Capture the cell that displays the provided text and extract its [x, y] central coordinate. 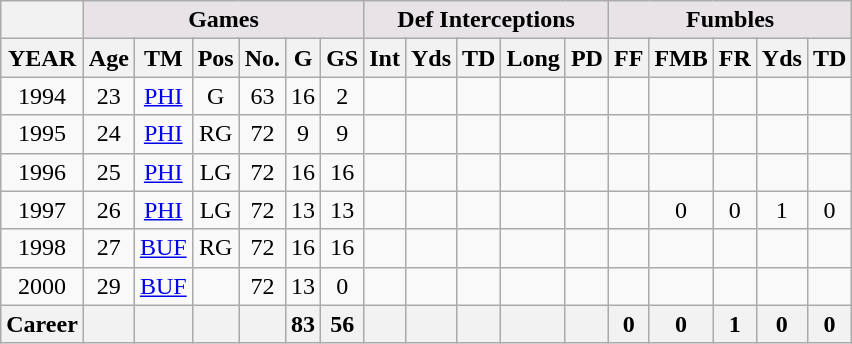
GS [342, 58]
FF [628, 58]
27 [108, 248]
Int [385, 58]
2000 [42, 286]
1997 [42, 210]
24 [108, 134]
63 [262, 96]
2 [342, 96]
Age [108, 58]
Pos [216, 58]
25 [108, 172]
23 [108, 96]
Long [533, 58]
PD [586, 58]
1996 [42, 172]
1995 [42, 134]
TM [163, 58]
Games [223, 20]
83 [304, 324]
1998 [42, 248]
YEAR [42, 58]
Fumbles [730, 20]
Def Interceptions [486, 20]
29 [108, 286]
FR [734, 58]
56 [342, 324]
1994 [42, 96]
No. [262, 58]
FMB [681, 58]
Career [42, 324]
26 [108, 210]
